Extract the [x, y] coordinate from the center of the cell holding the provided text.  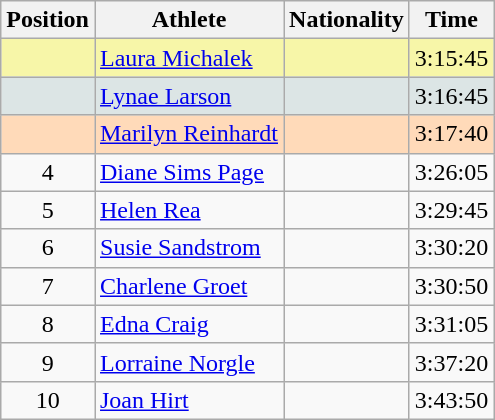
9 [48, 362]
Lynae Larson [188, 96]
Position [48, 20]
3:29:45 [451, 210]
3:26:05 [451, 172]
3:31:05 [451, 324]
Charlene Groet [188, 286]
Lorraine Norgle [188, 362]
Athlete [188, 20]
Nationality [347, 20]
Diane Sims Page [188, 172]
4 [48, 172]
Susie Sandstrom [188, 248]
3:43:50 [451, 400]
Laura Michalek [188, 58]
Edna Craig [188, 324]
3:37:20 [451, 362]
3:16:45 [451, 96]
6 [48, 248]
Helen Rea [188, 210]
3:30:20 [451, 248]
8 [48, 324]
Marilyn Reinhardt [188, 134]
Joan Hirt [188, 400]
Time [451, 20]
3:30:50 [451, 286]
7 [48, 286]
3:15:45 [451, 58]
5 [48, 210]
3:17:40 [451, 134]
10 [48, 400]
